Extract the [x, y] coordinate from the center of the cell holding the provided text.  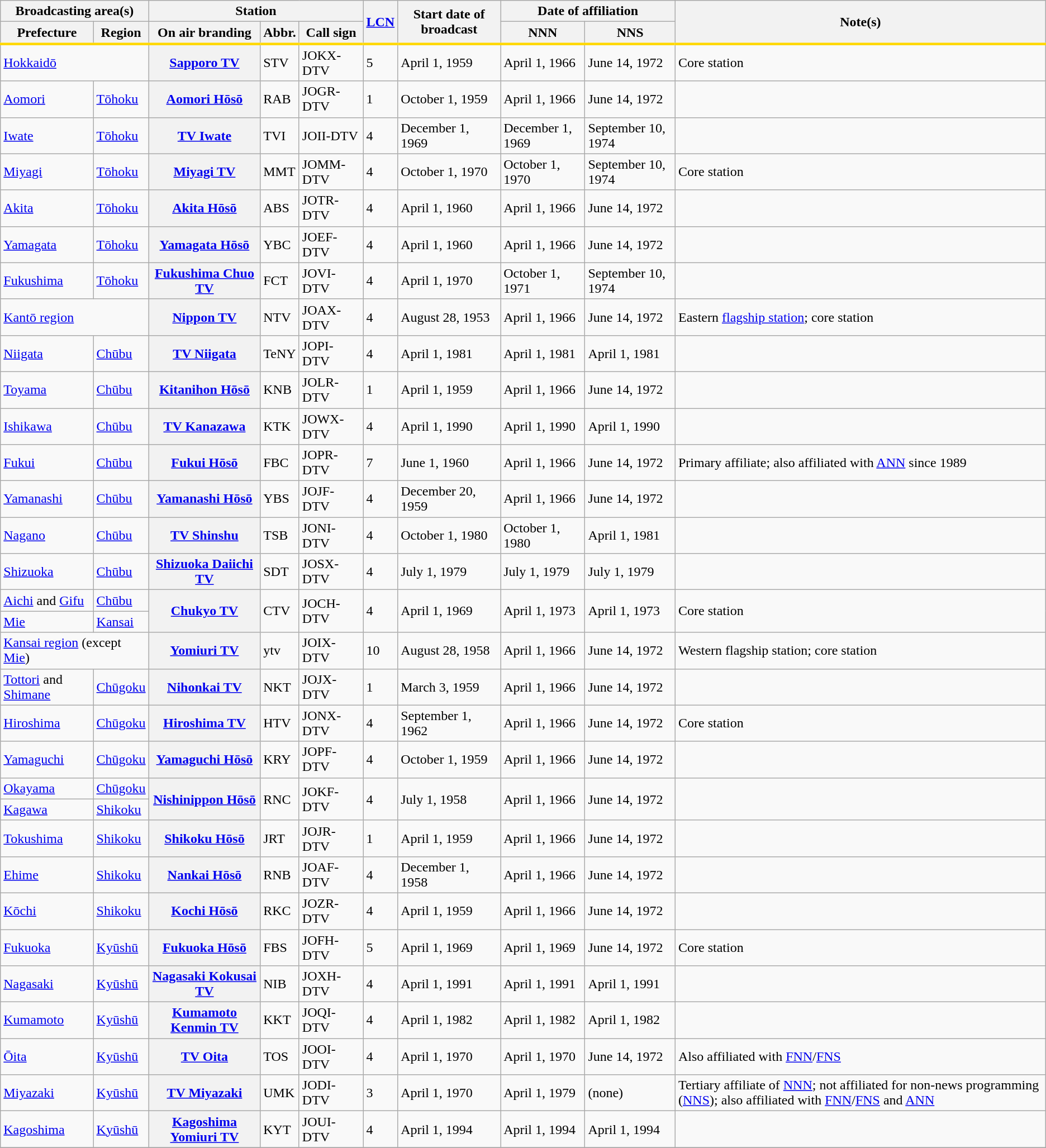
December 1, 1958 [449, 875]
JOOI-DTV [331, 1057]
Fukushima [47, 280]
Yamagata Hōsō [205, 245]
JOTR-DTV [331, 208]
JOAX-DTV [331, 317]
Kagawa [47, 809]
Miyagi [47, 172]
Yamaguchi [47, 760]
TV Oita [205, 1057]
TV Kanazawa [205, 426]
KYT [280, 1130]
JONX-DTV [331, 723]
FBC [280, 463]
JOPR-DTV [331, 463]
JOII-DTV [331, 135]
JOFH-DTV [331, 947]
Aomori Hōsō [205, 99]
March 3, 1959 [449, 687]
Station [256, 11]
Kumamoto [47, 1020]
Nagasaki [47, 984]
Shizuoka [47, 572]
JOPI-DTV [331, 353]
LCN [381, 22]
Tokushima [47, 838]
June 1, 1960 [449, 463]
JOLR-DTV [331, 390]
Kantō region [75, 317]
Nishinippon Hōsō [205, 799]
JOVI-DTV [331, 280]
Kitanihon Hōsō [205, 390]
Yomiuri TV [205, 650]
Date of affiliation [588, 11]
Kōchi [47, 911]
TeNY [280, 353]
Fukuoka [47, 947]
Fukui [47, 463]
RKC [280, 911]
JOPF-DTV [331, 760]
August 28, 1953 [449, 317]
(none) [630, 1093]
RAB [280, 99]
Kansai [121, 622]
RNC [280, 799]
Nagasaki Kokusai TV [205, 984]
Ishikawa [47, 426]
Tottori and Shimane [47, 687]
JOCH-DTV [331, 611]
JODI-DTV [331, 1093]
JOJX-DTV [331, 687]
Fukushima Chuo TV [205, 280]
TSB [280, 535]
Fukuoka Hōsō [205, 947]
Nankai Hōsō [205, 875]
TV Iwate [205, 135]
YBS [280, 499]
Nagano [47, 535]
December 20, 1959 [449, 499]
September 1, 1962 [449, 723]
JONI-DTV [331, 535]
Akita Hōsō [205, 208]
Aichi and Gifu [47, 601]
Western flagship station; core station [860, 650]
JOGR-DTV [331, 99]
Toyama [47, 390]
Call sign [331, 33]
NIB [280, 984]
JOIX-DTV [331, 650]
Kagoshima Yomiuri TV [205, 1130]
Nihonkai TV [205, 687]
JOKF-DTV [331, 799]
Note(s) [860, 22]
KNB [280, 390]
Akita [47, 208]
Broadcasting area(s) [75, 11]
Kansai region (except Mie) [75, 650]
Hiroshima [47, 723]
HTV [280, 723]
NNS [630, 33]
JOUI-DTV [331, 1130]
UMK [280, 1093]
RNB [280, 875]
Yamaguchi Hōsō [205, 760]
October 1, 1971 [543, 280]
Tertiary affiliate of NNN; not affiliated for non-news programming (NNS); also affiliated with FNN/FNS and ANN [860, 1093]
Miyazaki [47, 1093]
Prefecture [47, 33]
Fukui Hōsō [205, 463]
YBC [280, 245]
Region [121, 33]
NKT [280, 687]
JOWX-DTV [331, 426]
Ehime [47, 875]
JOJR-DTV [331, 838]
JOKX-DTV [331, 63]
KKT [280, 1020]
TV Shinshu [205, 535]
Iwate [47, 135]
JOQI-DTV [331, 1020]
JOMM-DTV [331, 172]
July 1, 1958 [449, 799]
KTK [280, 426]
Ōita [47, 1057]
ytv [280, 650]
Nippon TV [205, 317]
Kochi Hōsō [205, 911]
JOEF-DTV [331, 245]
JOZR-DTV [331, 911]
JRT [280, 838]
NTV [280, 317]
TV Niigata [205, 353]
Eastern flagship station; core station [860, 317]
SDT [280, 572]
JOXH-DTV [331, 984]
Primary affiliate; also affiliated with ANN since 1989 [860, 463]
Chukyo TV [205, 611]
Hiroshima TV [205, 723]
TVI [280, 135]
Yamanashi Hōsō [205, 499]
FCT [280, 280]
JOJF-DTV [331, 499]
3 [381, 1093]
Aomori [47, 99]
Hokkaidō [75, 63]
Shikoku Hōsō [205, 838]
Kagoshima [47, 1130]
Niigata [47, 353]
FBS [280, 947]
Kumamoto Kenmin TV [205, 1020]
10 [381, 650]
ABS [280, 208]
STV [280, 63]
KRY [280, 760]
7 [381, 463]
CTV [280, 611]
JOAF-DTV [331, 875]
August 28, 1958 [449, 650]
Mie [47, 622]
Abbr. [280, 33]
JOSX-DTV [331, 572]
Yamanashi [47, 499]
Shizuoka Daiichi TV [205, 572]
Also affiliated with FNN/FNS [860, 1057]
NNN [543, 33]
TV Miyazaki [205, 1093]
Start date of broadcast [449, 22]
Sapporo TV [205, 63]
MMT [280, 172]
On air branding [205, 33]
TOS [280, 1057]
April 1, 1979 [543, 1093]
Miyagi TV [205, 172]
Yamagata [47, 245]
Okayama [47, 788]
